Scan for the cell matching the given text and deliver its (X, Y) coordinate at center. 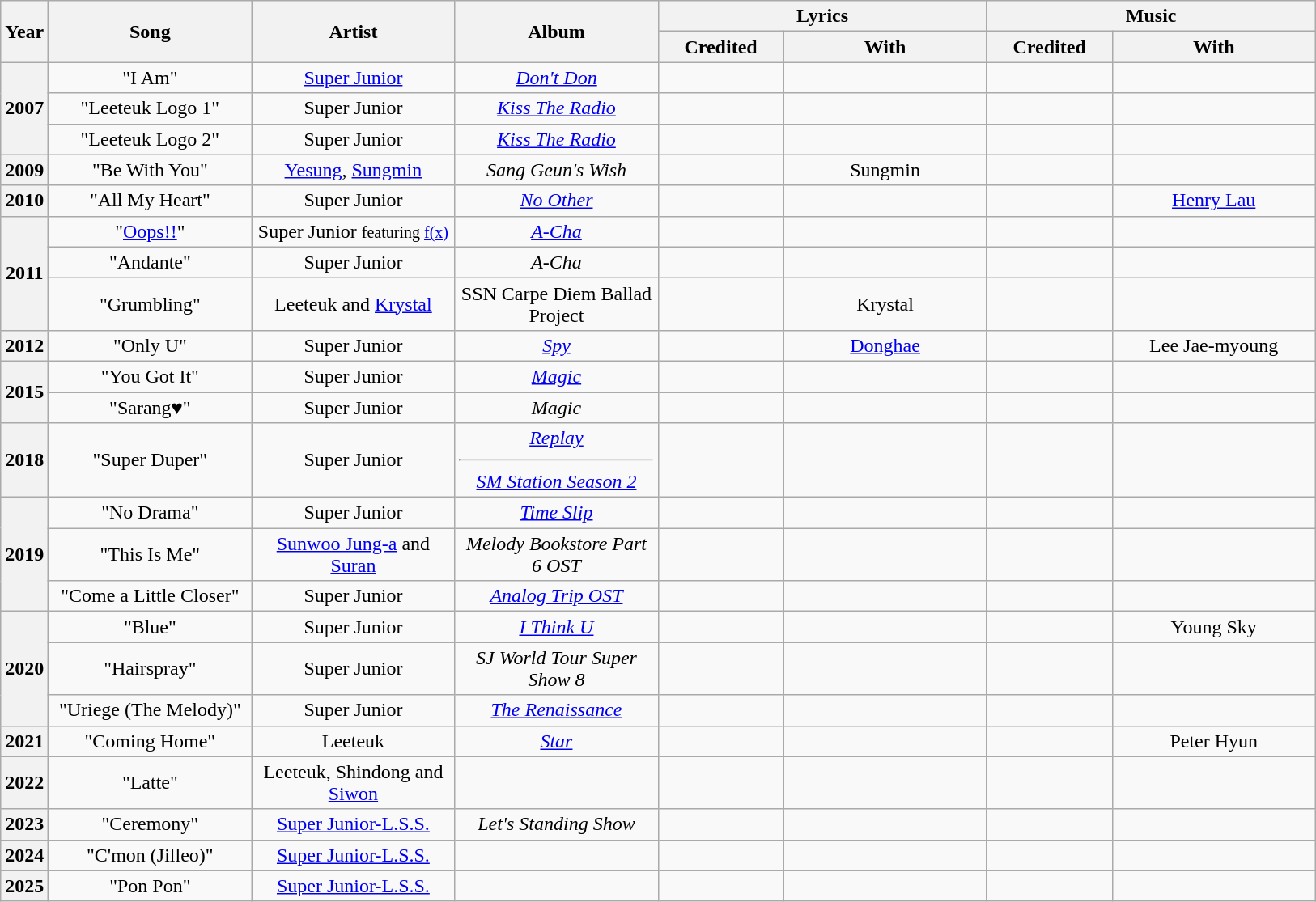
"This Is Me" (151, 555)
Young Sky (1214, 627)
"Pon Pon" (151, 886)
Sang Geun's Wish (557, 170)
2022 (24, 783)
"Hairspray" (151, 668)
Krystal (885, 304)
Leeteuk (353, 741)
Lyrics (822, 16)
"Sarang♥" (151, 407)
Peter Hyun (1214, 741)
2012 (24, 345)
2015 (24, 392)
2023 (24, 824)
Leeteuk, Shindong and Siwon (353, 783)
Artist (353, 32)
Song (151, 32)
"Grumbling" (151, 304)
Super Junior featuring f(x) (353, 231)
Time Slip (557, 513)
Henry Lau (1214, 201)
"You Got It" (151, 376)
Album (557, 32)
Sunwoo Jung-a and Suran (353, 555)
Don't Don (557, 78)
2019 (24, 555)
Music (1151, 16)
"Only U" (151, 345)
2009 (24, 170)
2020 (24, 668)
"Andante" (151, 262)
I Think U (557, 627)
2018 (24, 460)
"Leeteuk Logo 2" (151, 139)
"Leeteuk Logo 1" (151, 108)
Leeteuk and Krystal (353, 304)
"Super Duper" (151, 460)
"All My Heart" (151, 201)
2011 (24, 273)
2007 (24, 108)
Sungmin (885, 170)
Yesung, Sungmin (353, 170)
2021 (24, 741)
"C'mon (Jilleo)" (151, 855)
ReplaySM Station Season 2 (557, 460)
2024 (24, 855)
"Uriege (The Melody)" (151, 710)
No Other (557, 201)
"Blue" (151, 627)
Donghae (885, 345)
2010 (24, 201)
"Oops!!" (151, 231)
Melody Bookstore Part 6 OST (557, 555)
Let's Standing Show (557, 824)
"Come a Little Closer" (151, 596)
"No Drama" (151, 513)
Spy (557, 345)
Analog Trip OST (557, 596)
Year (24, 32)
"Latte" (151, 783)
"I Am" (151, 78)
Star (557, 741)
2025 (24, 886)
"Ceremony" (151, 824)
The Renaissance (557, 710)
"Be With You" (151, 170)
SJ World Tour Super Show 8 (557, 668)
SSN Carpe Diem Ballad Project (557, 304)
Lee Jae-myoung (1214, 345)
"Coming Home" (151, 741)
